From the cell containing the given text, extract its center point as [X, Y] coordinate. 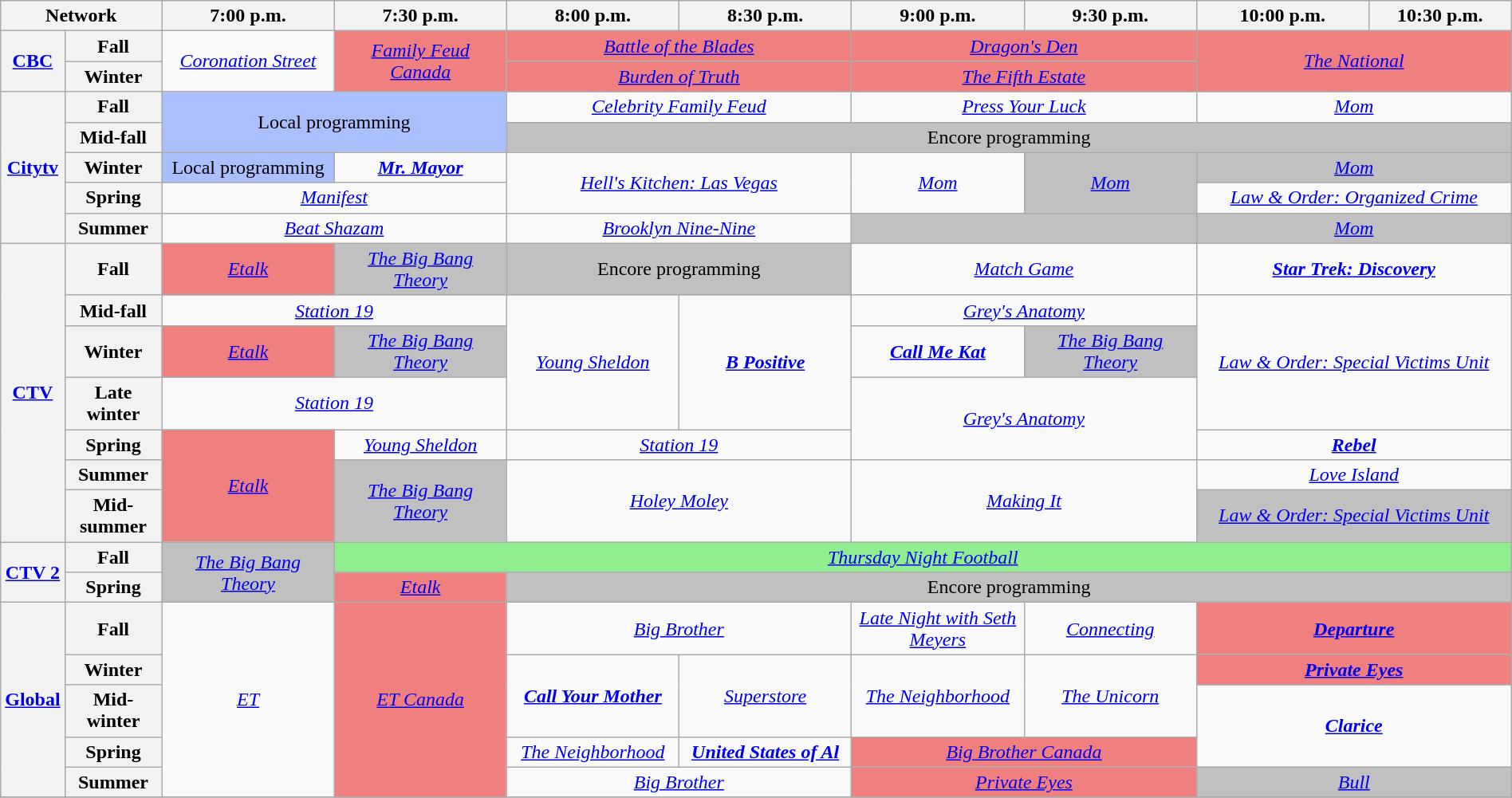
Global [33, 700]
Mr. Mayor [420, 167]
10:00 p.m. [1282, 16]
Thursday Night Football [923, 557]
Star Trek: Discovery [1354, 269]
7:30 p.m. [420, 16]
9:30 p.m. [1110, 16]
Departure [1354, 628]
Celebrity Family Feud [679, 107]
The National [1354, 61]
ET Canada [420, 700]
Citytv [33, 167]
8:00 p.m. [593, 16]
Manifest [334, 198]
Call Me Kat [938, 351]
Family Feud Canada [420, 61]
Connecting [1110, 628]
Hell's Kitchen: Las Vegas [679, 183]
The Unicorn [1110, 695]
Coronation Street [248, 61]
ET [248, 700]
Brooklyn Nine-Nine [679, 228]
Holey Moley [679, 501]
CBC [33, 61]
Making It [1024, 501]
9:00 p.m. [938, 16]
United States of Al [766, 752]
Rebel [1354, 444]
Mid-summer [113, 517]
Dragon's Den [1024, 46]
CTV 2 [33, 572]
7:00 p.m. [248, 16]
Network [81, 16]
Beat Shazam [334, 228]
Mid-winter [113, 711]
Superstore [766, 695]
Late Night with Seth Meyers [938, 628]
Late winter [113, 403]
Match Game [1024, 269]
10:30 p.m. [1440, 16]
Bull [1354, 782]
Battle of the Blades [679, 46]
Law & Order: Organized Crime [1354, 198]
Clarice [1354, 725]
The Fifth Estate [1024, 77]
B Positive [766, 362]
Press Your Luck [1024, 107]
CTV [33, 392]
Love Island [1354, 475]
8:30 p.m. [766, 16]
Big Brother Canada [1024, 752]
Burden of Truth [679, 77]
Call Your Mother [593, 695]
